Scan for the cell matching the given text and deliver its [x, y] coordinate at center. 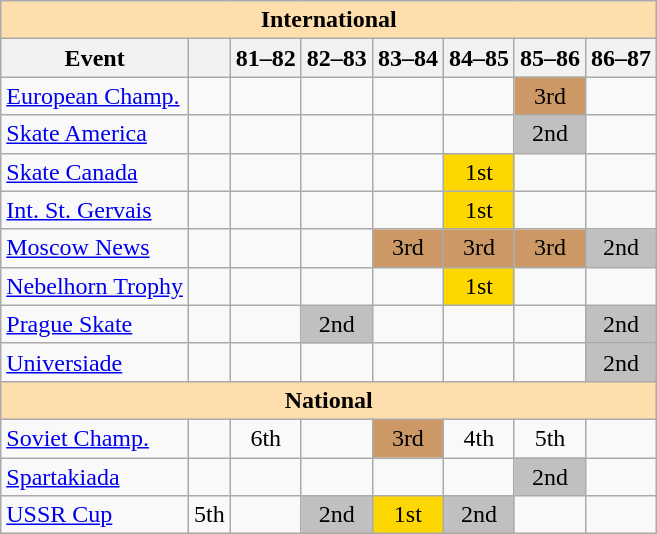
83–84 [408, 58]
6th [266, 438]
Spartakiada [95, 477]
81–82 [266, 58]
Moscow News [95, 248]
4th [478, 438]
USSR Cup [95, 515]
Nebelhorn Trophy [95, 286]
Prague Skate [95, 324]
International [329, 20]
84–85 [478, 58]
82–83 [336, 58]
Universiade [95, 362]
Soviet Champ. [95, 438]
86–87 [622, 58]
Skate Canada [95, 172]
National [329, 400]
Skate America [95, 134]
Int. St. Gervais [95, 210]
Event [95, 58]
European Champ. [95, 96]
85–86 [550, 58]
